Scan for the cell matching the given text and deliver its [X, Y] coordinate at center. 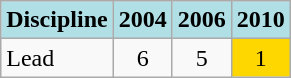
1 [260, 58]
Discipline [57, 20]
2010 [260, 20]
Lead [57, 58]
6 [142, 58]
2004 [142, 20]
5 [202, 58]
2006 [202, 20]
